Locate the cell with the specified text and output its (X, Y) center coordinate. 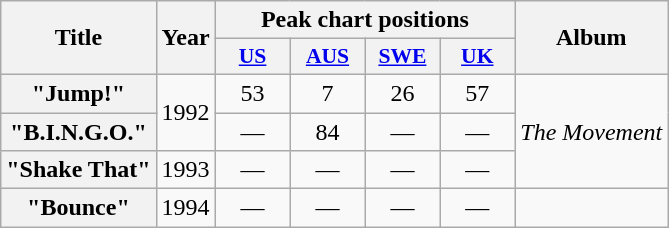
US (252, 57)
Title (78, 38)
1992 (186, 112)
AUS (328, 57)
SWE (402, 57)
"B.I.N.G.O." (78, 131)
The Movement (592, 131)
"Shake That" (78, 170)
1993 (186, 170)
Album (592, 38)
26 (402, 93)
"Bounce" (78, 208)
"Jump!" (78, 93)
57 (478, 93)
84 (328, 131)
Peak chart positions (365, 20)
1994 (186, 208)
7 (328, 93)
Year (186, 38)
UK (478, 57)
53 (252, 93)
